Capture the cell that displays the provided text and extract its [x, y] central coordinate. 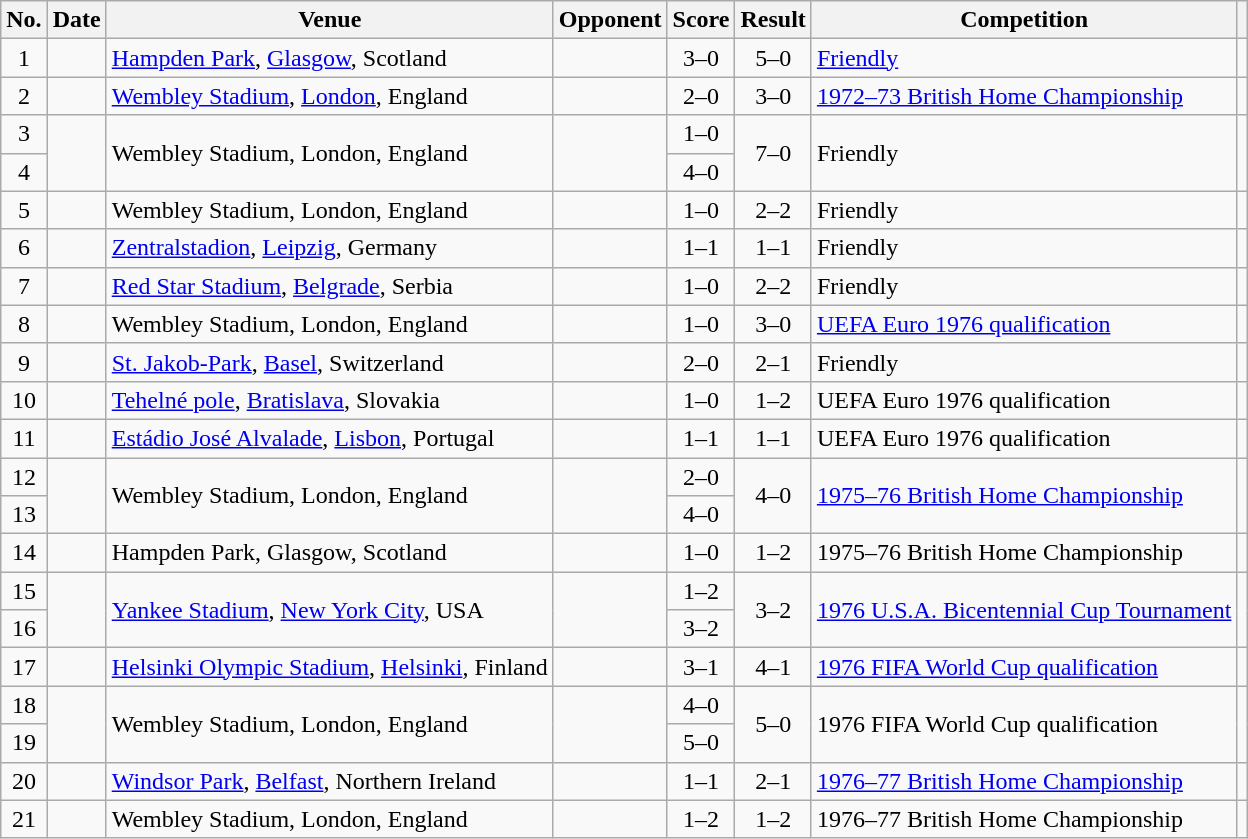
7 [24, 286]
11 [24, 438]
Result [773, 20]
Windsor Park, Belfast, Northern Ireland [330, 781]
9 [24, 362]
No. [24, 20]
19 [24, 743]
12 [24, 477]
Date [76, 20]
Red Star Stadium, Belgrade, Serbia [330, 286]
6 [24, 248]
16 [24, 629]
Yankee Stadium, New York City, USA [330, 610]
8 [24, 324]
20 [24, 781]
15 [24, 591]
1 [24, 58]
5 [24, 210]
3–1 [701, 667]
Opponent [610, 20]
3 [24, 134]
7–0 [773, 153]
4 [24, 172]
Score [701, 20]
St. Jakob-Park, Basel, Switzerland [330, 362]
Estádio José Alvalade, Lisbon, Portugal [330, 438]
21 [24, 819]
Competition [1024, 20]
17 [24, 667]
1972–73 British Home Championship [1024, 96]
13 [24, 515]
18 [24, 705]
10 [24, 400]
Helsinki Olympic Stadium, Helsinki, Finland [330, 667]
Tehelné pole, Bratislava, Slovakia [330, 400]
4–1 [773, 667]
14 [24, 553]
1976 U.S.A. Bicentennial Cup Tournament [1024, 610]
Zentralstadion, Leipzig, Germany [330, 248]
Venue [330, 20]
2 [24, 96]
